Return [X, Y] of the center of cell containing provided text 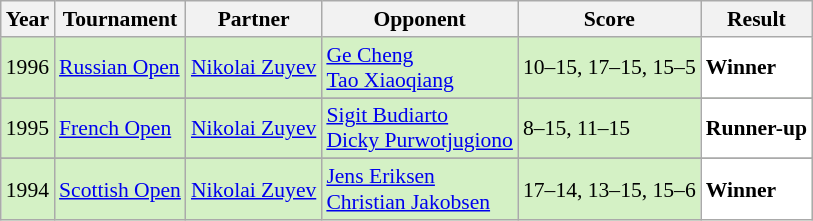
1996 [28, 68]
Opponent [420, 19]
Sigit Budiarto Dicky Purwotjugiono [420, 128]
Score [610, 19]
French Open [120, 128]
1994 [28, 190]
17–14, 13–15, 15–6 [610, 190]
10–15, 17–15, 15–5 [610, 68]
Partner [254, 19]
Tournament [120, 19]
Russian Open [120, 68]
8–15, 11–15 [610, 128]
Scottish Open [120, 190]
Result [756, 19]
Runner-up [756, 128]
Ge Cheng Tao Xiaoqiang [420, 68]
Jens Eriksen Christian Jakobsen [420, 190]
Year [28, 19]
1995 [28, 128]
